Scan for the cell matching the given text and deliver its (x, y) coordinate at center. 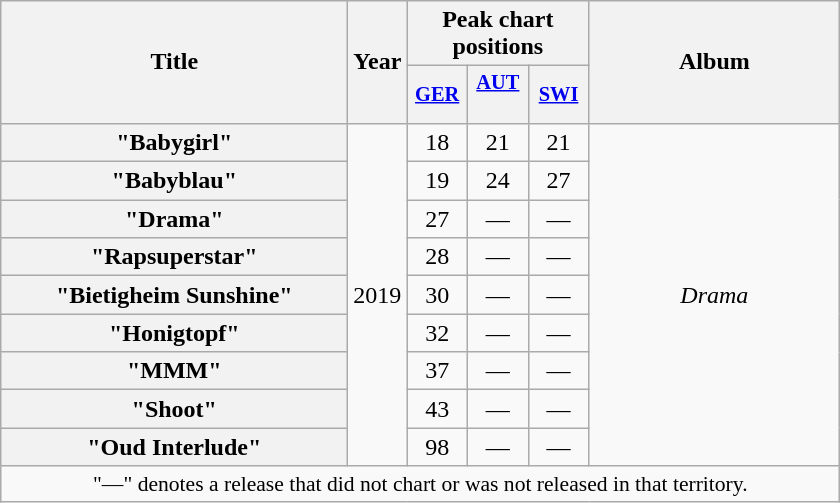
"Drama" (174, 219)
Title (174, 62)
18 (438, 142)
37 (438, 371)
"Bietigheim Sunshine" (174, 295)
98 (438, 447)
30 (438, 295)
2019 (378, 294)
"Honigtopf" (174, 333)
"MMM" (174, 371)
"—" denotes a release that did not chart or was not released in that territory. (420, 484)
"Oud Interlude" (174, 447)
"Shoot" (174, 409)
Drama (714, 294)
Peak chart positions (498, 34)
GER (438, 95)
43 (438, 409)
Year (378, 62)
"Babygirl" (174, 142)
32 (438, 333)
28 (438, 257)
AUT (498, 95)
19 (438, 181)
"Rapsuperstar" (174, 257)
SWI (558, 95)
24 (498, 181)
"Babyblau" (174, 181)
Album (714, 62)
